Scan for the cell matching the given text and deliver its (X, Y) coordinate at center. 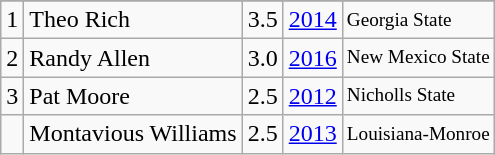
Montavious Williams (133, 134)
2012 (312, 96)
2014 (312, 20)
3 (12, 96)
2 (12, 58)
3.5 (262, 20)
Pat Moore (133, 96)
Nicholls State (418, 96)
Georgia State (418, 20)
3.0 (262, 58)
Theo Rich (133, 20)
1 (12, 20)
Randy Allen (133, 58)
New Mexico State (418, 58)
2016 (312, 58)
Louisiana-Monroe (418, 134)
2013 (312, 134)
